Output the [x, y] coordinate of the center of the cell containing the given text.  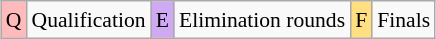
Elimination rounds [262, 20]
F [361, 20]
E [162, 20]
Finals [404, 20]
Q [14, 20]
Qualification [89, 20]
